Provide the (x, y) coordinate of the cell's center where the given text is located.  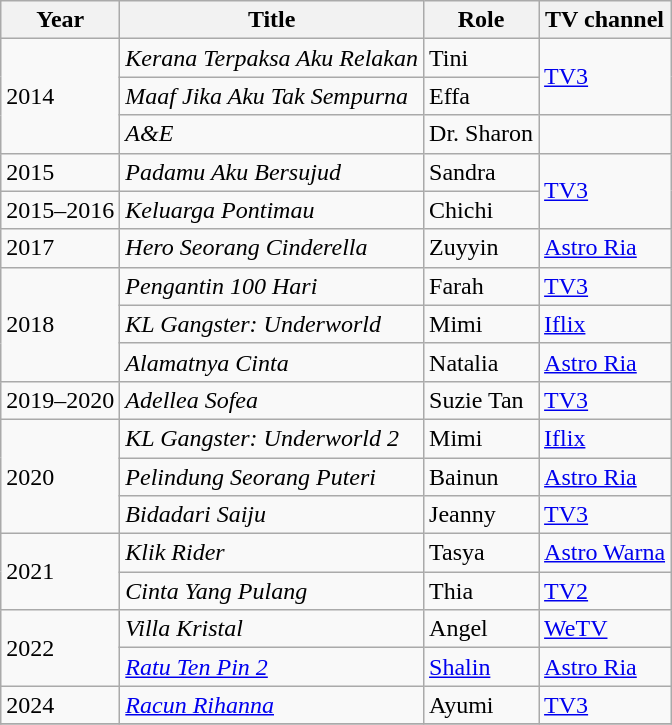
Hero Seorang Cinderella (272, 248)
Ratu Ten Pin 2 (272, 667)
Zuyyin (482, 248)
Chichi (482, 210)
2018 (60, 324)
A&E (272, 134)
Tasya (482, 553)
Dr. Sharon (482, 134)
TV channel (605, 20)
Kerana Terpaksa Aku Relakan (272, 58)
Villa Kristal (272, 629)
2024 (60, 705)
Astro Warna (605, 553)
Suzie Tan (482, 400)
Cinta Yang Pulang (272, 591)
Farah (482, 286)
Year (60, 20)
Thia (482, 591)
Title (272, 20)
KL Gangster: Underworld (272, 324)
Sandra (482, 172)
2017 (60, 248)
KL Gangster: Underworld 2 (272, 438)
Role (482, 20)
2015 (60, 172)
Pelindung Seorang Puteri (272, 477)
Keluarga Pontimau (272, 210)
Maaf Jika Aku Tak Sempurna (272, 96)
TV2 (605, 591)
Tini (482, 58)
WeTV (605, 629)
2021 (60, 572)
2019–2020 (60, 400)
Shalin (482, 667)
Alamatnya Cinta (272, 362)
2020 (60, 476)
Bidadari Saiju (272, 515)
Adellea Sofea (272, 400)
Padamu Aku Bersujud (272, 172)
2022 (60, 648)
2015–2016 (60, 210)
Angel (482, 629)
Jeanny (482, 515)
Ayumi (482, 705)
Bainun (482, 477)
Racun Rihanna (272, 705)
2014 (60, 96)
Natalia (482, 362)
Klik Rider (272, 553)
Pengantin 100 Hari (272, 286)
Effa (482, 96)
